Detect which cell encompasses the target text, then output its [x, y] center coordinate. 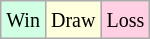
Draw [72, 20]
Win [24, 20]
Loss [126, 20]
